Pinpoint the cell where the given text exists, returning its (X, Y) midpoint coordinate. 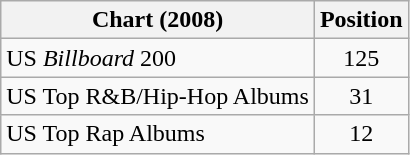
125 (361, 58)
Chart (2008) (158, 20)
US Billboard 200 (158, 58)
Position (361, 20)
31 (361, 96)
US Top Rap Albums (158, 134)
12 (361, 134)
US Top R&B/Hip-Hop Albums (158, 96)
